Search for the cell housing the specified text and yield its (x, y) center coordinate. 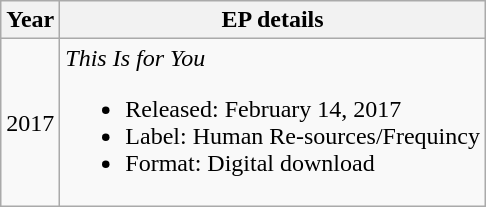
2017 (30, 122)
Year (30, 20)
EP details (273, 20)
This Is for YouReleased: February 14, 2017Label: Human Re-sources/FrequincyFormat: Digital download (273, 122)
